For the text-containing cell, return its midpoint in (X, Y) coordinate format. 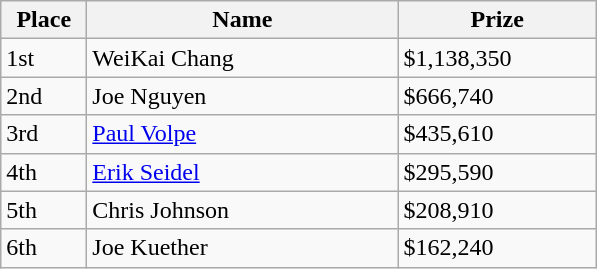
WeiKai Chang (242, 58)
6th (44, 248)
4th (44, 172)
$162,240 (498, 248)
Joe Nguyen (242, 96)
$666,740 (498, 96)
Name (242, 20)
$295,590 (498, 172)
Erik Seidel (242, 172)
$208,910 (498, 210)
$435,610 (498, 134)
1st (44, 58)
$1,138,350 (498, 58)
Joe Kuether (242, 248)
Place (44, 20)
3rd (44, 134)
Chris Johnson (242, 210)
2nd (44, 96)
Prize (498, 20)
Paul Volpe (242, 134)
5th (44, 210)
